Output the [X, Y] coordinate of the center of the cell containing the given text.  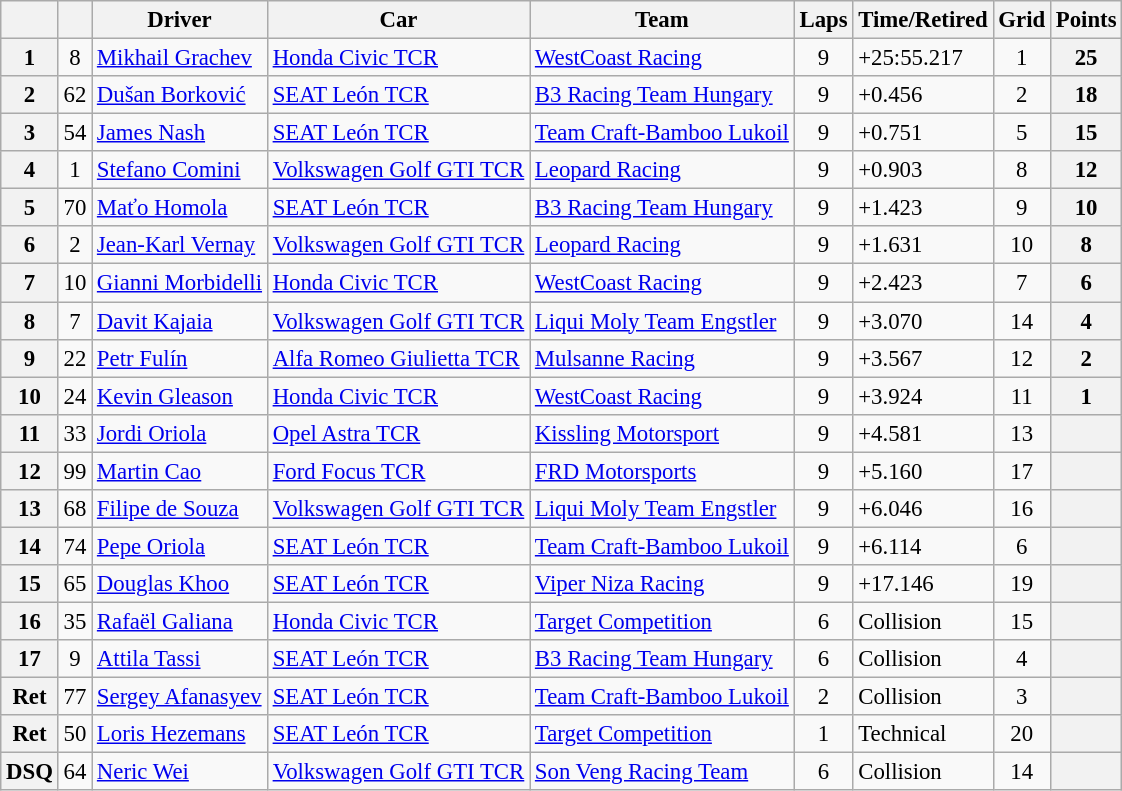
+6.046 [923, 509]
+1.631 [923, 245]
+4.581 [923, 433]
Jean-Karl Vernay [180, 245]
25 [1086, 58]
Attila Tassi [180, 659]
+2.423 [923, 283]
50 [74, 734]
Loris Hezemans [180, 734]
Sergey Afanasyev [180, 697]
Car [398, 20]
+6.114 [923, 546]
+17.146 [923, 584]
Driver [180, 20]
Gianni Morbidelli [180, 283]
18 [1086, 95]
74 [74, 546]
FRD Motorsports [662, 471]
+5.160 [923, 471]
Alfa Romeo Giulietta TCR [398, 358]
64 [74, 772]
62 [74, 95]
68 [74, 509]
65 [74, 584]
Mikhail Grachev [180, 58]
Kevin Gleason [180, 396]
Filipe de Souza [180, 509]
Stefano Comini [180, 170]
Jordi Oriola [180, 433]
Team [662, 20]
Petr Fulín [180, 358]
+0.903 [923, 170]
Kissling Motorsport [662, 433]
+0.456 [923, 95]
Opel Astra TCR [398, 433]
+3.070 [923, 321]
+25:55.217 [923, 58]
20 [1022, 734]
Neric Wei [180, 772]
24 [74, 396]
19 [1022, 584]
+0.751 [923, 133]
Viper Niza Racing [662, 584]
Pepe Oriola [180, 546]
DSQ [30, 772]
Time/Retired [923, 20]
Maťo Homola [180, 208]
+3.567 [923, 358]
James Nash [180, 133]
+1.423 [923, 208]
Grid [1022, 20]
Mulsanne Racing [662, 358]
70 [74, 208]
77 [74, 697]
35 [74, 621]
Technical [923, 734]
99 [74, 471]
33 [74, 433]
Points [1086, 20]
Laps [824, 20]
Ford Focus TCR [398, 471]
+3.924 [923, 396]
Davit Kajaia [180, 321]
Douglas Khoo [180, 584]
Son Veng Racing Team [662, 772]
Rafaël Galiana [180, 621]
Dušan Borković [180, 95]
54 [74, 133]
Martin Cao [180, 471]
22 [74, 358]
